Find where the given text appears and provide that cell's center as (x, y) coordinate. 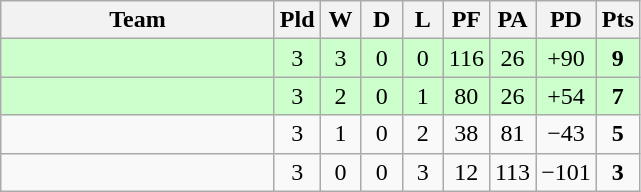
116 (466, 58)
PF (466, 20)
+90 (566, 58)
−43 (566, 134)
81 (512, 134)
12 (466, 172)
−101 (566, 172)
PA (512, 20)
D (382, 20)
38 (466, 134)
L (422, 20)
80 (466, 96)
+54 (566, 96)
Pts (618, 20)
Pld (297, 20)
Team (138, 20)
W (340, 20)
PD (566, 20)
7 (618, 96)
9 (618, 58)
5 (618, 134)
113 (512, 172)
